Determine the (X, Y) coordinate at the center of the cell enclosing the given text.  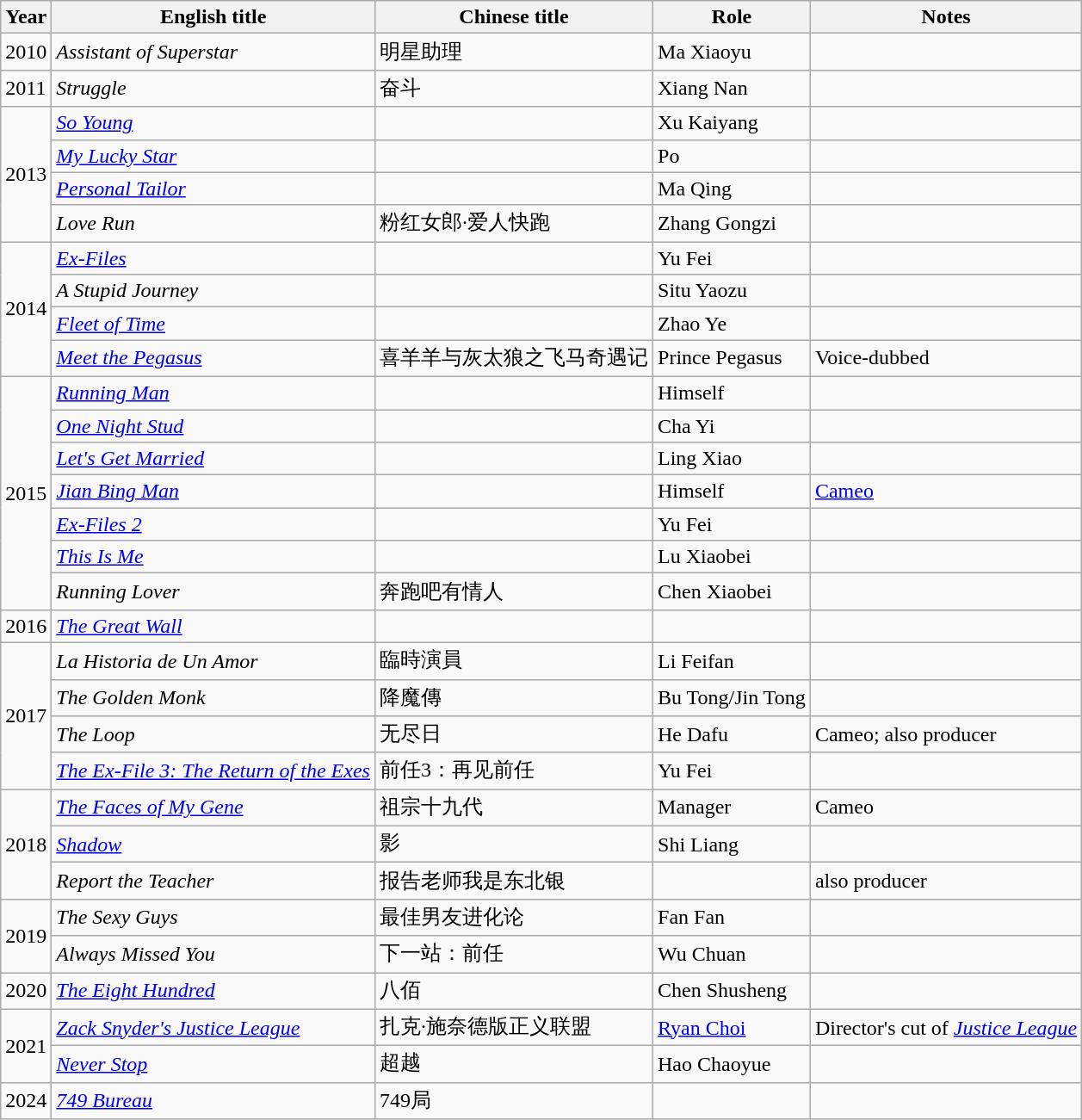
2018 (26, 845)
Zack Snyder's Justice League (213, 1028)
Struggle (213, 88)
Let's Get Married (213, 459)
Chinese title (513, 17)
2019 (26, 935)
祖宗十九代 (513, 808)
Prince Pegasus (732, 358)
English title (213, 17)
The Golden Monk (213, 697)
Xu Kaiyang (732, 123)
The Loop (213, 735)
2013 (26, 174)
Shadow (213, 844)
Situ Yaozu (732, 291)
最佳男友进化论 (513, 918)
2016 (26, 626)
also producer (945, 882)
Wu Chuan (732, 954)
This Is Me (213, 557)
Report the Teacher (213, 882)
Ryan Choi (732, 1028)
2020 (26, 992)
Ex-Files 2 (213, 524)
Fan Fan (732, 918)
The Great Wall (213, 626)
Running Man (213, 393)
喜羊羊与灰太狼之飞马奇遇记 (513, 358)
影 (513, 844)
Notes (945, 17)
Lu Xiaobei (732, 557)
Role (732, 17)
Love Run (213, 224)
Year (26, 17)
Chen Xiaobei (732, 592)
Fleet of Time (213, 324)
Cha Yi (732, 426)
明星助理 (513, 52)
Personal Tailor (213, 189)
The Sexy Guys (213, 918)
Zhao Ye (732, 324)
Ex-Files (213, 258)
So Young (213, 123)
Jian Bing Man (213, 492)
Assistant of Superstar (213, 52)
2011 (26, 88)
Meet the Pegasus (213, 358)
Always Missed You (213, 954)
Never Stop (213, 1064)
The Eight Hundred (213, 992)
奋斗 (513, 88)
Running Lover (213, 592)
超越 (513, 1064)
Ling Xiao (732, 459)
He Dafu (732, 735)
Director's cut of Justice League (945, 1028)
Ma Xiaoyu (732, 52)
2017 (26, 715)
749 Bureau (213, 1100)
八佰 (513, 992)
Voice-dubbed (945, 358)
Bu Tong/Jin Tong (732, 697)
Hao Chaoyue (732, 1064)
奔跑吧有情人 (513, 592)
749局 (513, 1100)
臨時演員 (513, 661)
粉红女郎·爱人快跑 (513, 224)
2014 (26, 310)
无尽日 (513, 735)
My Lucky Star (213, 156)
A Stupid Journey (213, 291)
报告老师我是东北银 (513, 882)
Chen Shusheng (732, 992)
The Ex-File 3: The Return of the Exes (213, 771)
Zhang Gongzi (732, 224)
扎克·施奈德版正义联盟 (513, 1028)
前任3：再见前任 (513, 771)
降魔傳 (513, 697)
2021 (26, 1045)
Shi Liang (732, 844)
Cameo; also producer (945, 735)
Po (732, 156)
下一站：前任 (513, 954)
2015 (26, 492)
Li Feifan (732, 661)
Xiang Nan (732, 88)
2024 (26, 1100)
Ma Qing (732, 189)
2010 (26, 52)
One Night Stud (213, 426)
La Historia de Un Amor (213, 661)
The Faces of My Gene (213, 808)
Manager (732, 808)
